Find where the given text appears and provide that cell's center as [X, Y] coordinate. 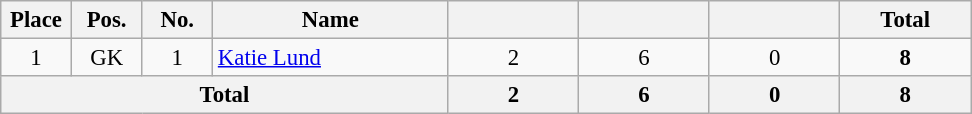
Katie Lund [331, 58]
GK [106, 58]
Pos. [106, 20]
No. [178, 20]
Name [331, 20]
Place [36, 20]
